Find where the given text appears and provide that cell's center as (x, y) coordinate. 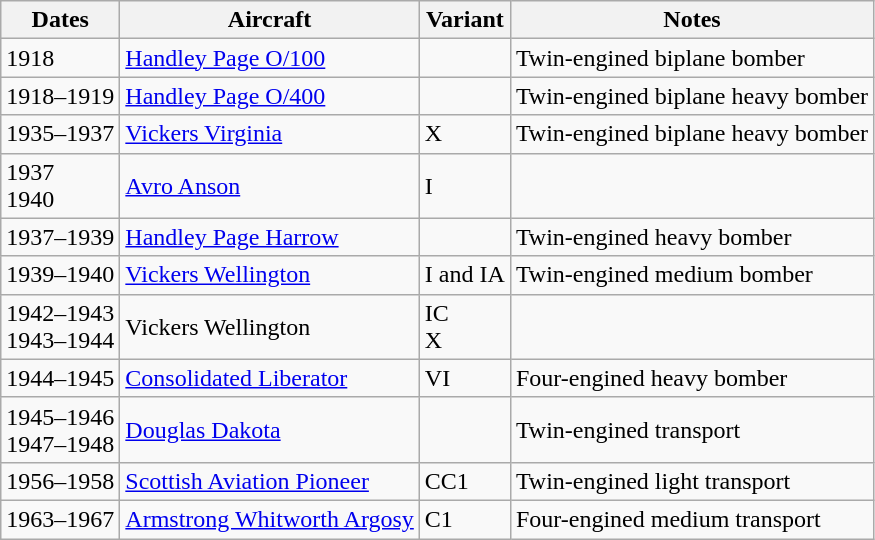
Handley Page O/100 (270, 58)
1963–1967 (60, 519)
Dates (60, 20)
I and IA (464, 275)
CC1 (464, 481)
Douglas Dakota (270, 430)
Armstrong Whitworth Argosy (270, 519)
Variant (464, 20)
1918 (60, 58)
Avro Anson (270, 186)
1944–1945 (60, 378)
VI (464, 378)
Four-engined medium transport (692, 519)
Handley Page Harrow (270, 237)
Scottish Aviation Pioneer (270, 481)
I (464, 186)
Vickers Virginia (270, 134)
1937–1939 (60, 237)
Handley Page O/400 (270, 96)
1939–1940 (60, 275)
X (464, 134)
Twin-engined medium bomber (692, 275)
Twin-engined transport (692, 430)
Four-engined heavy bomber (692, 378)
C1 (464, 519)
ICX (464, 326)
Twin-engined biplane bomber (692, 58)
Notes (692, 20)
Aircraft (270, 20)
1945–19461947–1948 (60, 430)
19371940 (60, 186)
1956–1958 (60, 481)
Twin-engined heavy bomber (692, 237)
1935–1937 (60, 134)
Consolidated Liberator (270, 378)
1942–19431943–1944 (60, 326)
1918–1919 (60, 96)
Twin-engined light transport (692, 481)
